Detect which cell encompasses the target text, then output its (X, Y) center coordinate. 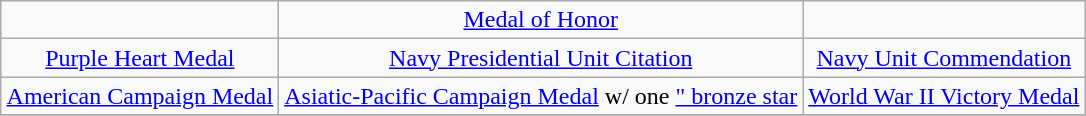
Purple Heart Medal (140, 58)
Navy Presidential Unit Citation (541, 58)
Medal of Honor (541, 20)
Asiatic-Pacific Campaign Medal w/ one " bronze star (541, 96)
Navy Unit Commendation (944, 58)
World War II Victory Medal (944, 96)
American Campaign Medal (140, 96)
